Output the (x, y) coordinate of the center of the cell containing the given text.  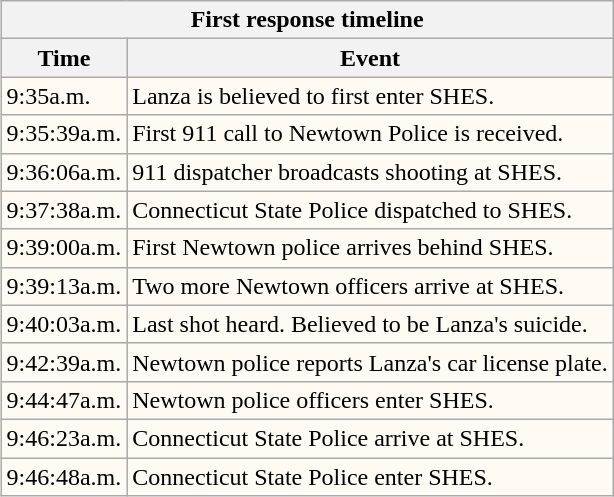
9:46:23a.m. (64, 438)
9:35a.m. (64, 96)
First 911 call to Newtown Police is received. (370, 134)
9:39:13a.m. (64, 286)
Newtown police reports Lanza's car license plate. (370, 362)
Newtown police officers enter SHES. (370, 400)
911 dispatcher broadcasts shooting at SHES. (370, 172)
9:44:47a.m. (64, 400)
9:39:00a.m. (64, 248)
Connecticut State Police arrive at SHES. (370, 438)
9:46:48a.m. (64, 477)
Lanza is believed to first enter SHES. (370, 96)
9:36:06a.m. (64, 172)
9:37:38a.m. (64, 210)
9:40:03a.m. (64, 324)
First response timeline (307, 20)
Time (64, 58)
9:42:39a.m. (64, 362)
Event (370, 58)
Two more Newtown officers arrive at SHES. (370, 286)
9:35:39a.m. (64, 134)
Connecticut State Police enter SHES. (370, 477)
Connecticut State Police dispatched to SHES. (370, 210)
Last shot heard. Believed to be Lanza's suicide. (370, 324)
First Newtown police arrives behind SHES. (370, 248)
